From the cell containing the given text, extract its center point as (x, y) coordinate. 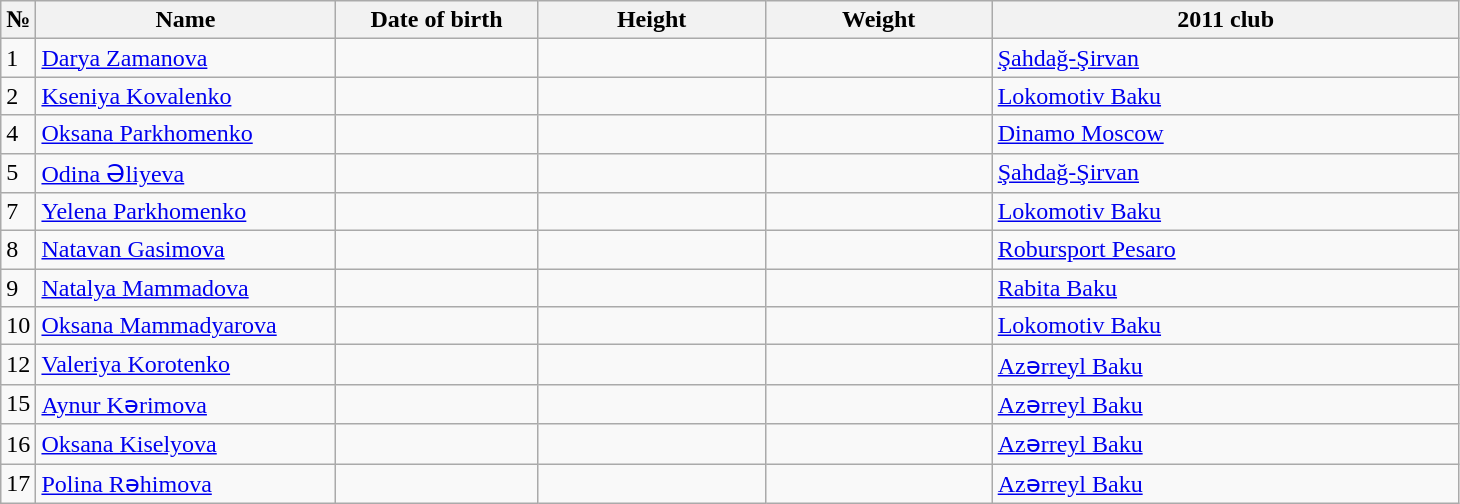
Height (652, 20)
Aynur Kərimova (186, 404)
Natavan Gasimova (186, 250)
Kseniya Kovalenko (186, 96)
Dinamo Moscow (1226, 134)
Name (186, 20)
8 (18, 250)
Yelena Parkhomenko (186, 212)
17 (18, 484)
5 (18, 173)
15 (18, 404)
Natalya Mammadova (186, 288)
Robursport Pesaro (1226, 250)
Rabita Baku (1226, 288)
Polina Rəhimova (186, 484)
2 (18, 96)
9 (18, 288)
4 (18, 134)
Date of birth (436, 20)
1 (18, 58)
7 (18, 212)
Weight (878, 20)
Oksana Parkhomenko (186, 134)
Oksana Mammadyarova (186, 326)
Darya Zamanova (186, 58)
Oksana Kiselyova (186, 444)
Odina Əliyeva (186, 173)
2011 club (1226, 20)
12 (18, 365)
Valeriya Korotenko (186, 365)
16 (18, 444)
№ (18, 20)
10 (18, 326)
